Locate the cell with the specified text and output its (x, y) center coordinate. 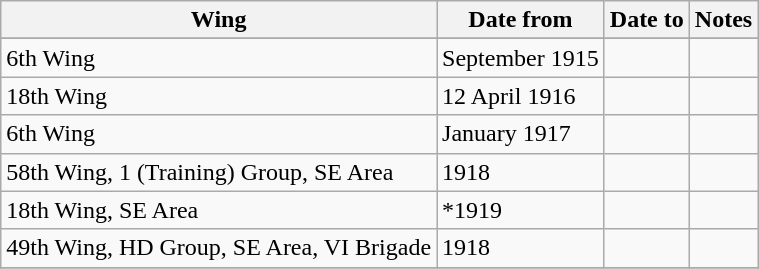
January 1917 (521, 134)
September 1915 (521, 58)
Wing (219, 20)
18th Wing (219, 96)
18th Wing, SE Area (219, 210)
Date to (646, 20)
12 April 1916 (521, 96)
Date from (521, 20)
*1919 (521, 210)
49th Wing, HD Group, SE Area, VI Brigade (219, 248)
Notes (723, 20)
58th Wing, 1 (Training) Group, SE Area (219, 172)
